Scan for the cell matching the given text and deliver its [x, y] coordinate at center. 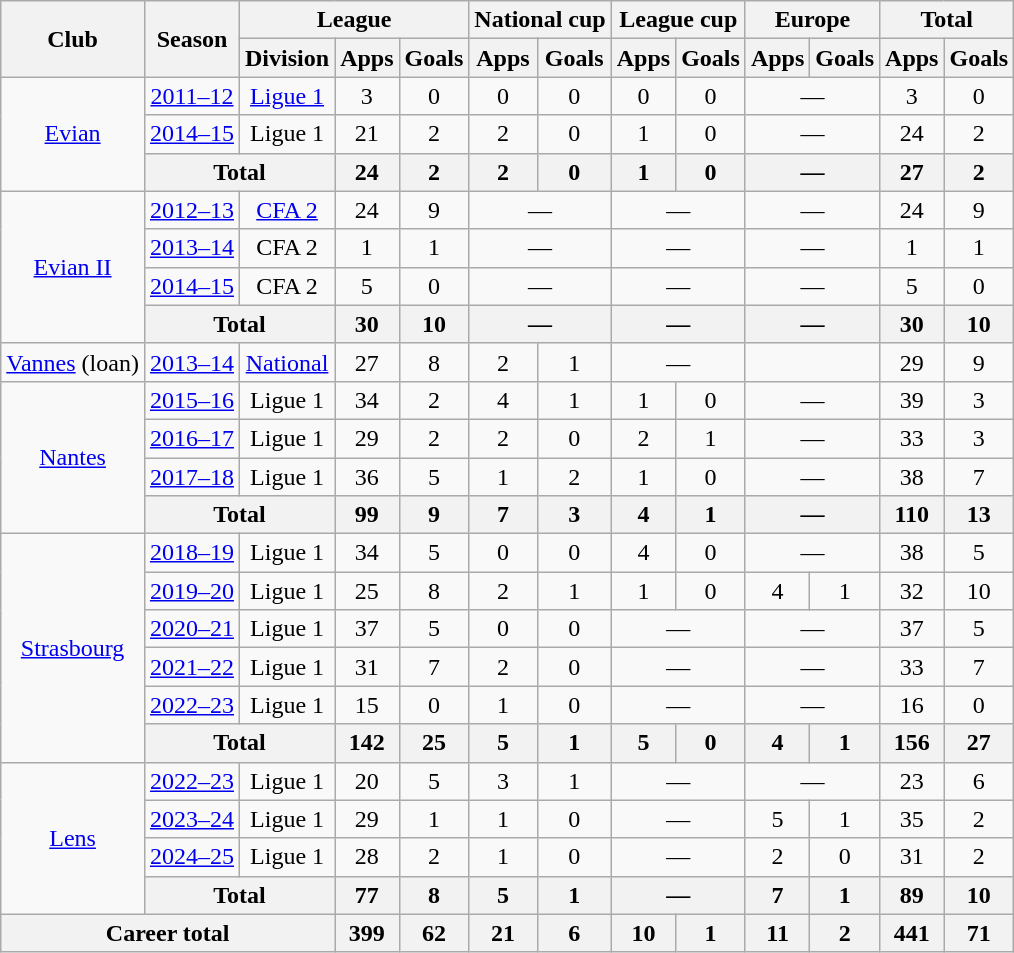
32 [912, 591]
Division [288, 58]
2017–18 [192, 477]
Career total [168, 933]
2011–12 [192, 96]
156 [912, 743]
Season [192, 39]
89 [912, 895]
League [354, 20]
71 [979, 933]
15 [367, 705]
Evian II [73, 267]
2020–21 [192, 629]
Nantes [73, 457]
99 [367, 515]
National [288, 362]
23 [912, 781]
11 [777, 933]
2021–22 [192, 667]
Club [73, 39]
399 [367, 933]
2018–19 [192, 553]
Vannes (loan) [73, 362]
2024–25 [192, 857]
20 [367, 781]
2012–13 [192, 210]
35 [912, 819]
28 [367, 857]
16 [912, 705]
Lens [73, 838]
36 [367, 477]
Strasbourg [73, 648]
39 [912, 400]
2016–17 [192, 438]
Europe [812, 20]
77 [367, 895]
2023–24 [192, 819]
Evian [73, 134]
National cup [540, 20]
League cup [678, 20]
2015–16 [192, 400]
110 [912, 515]
13 [979, 515]
441 [912, 933]
62 [434, 933]
142 [367, 743]
2019–20 [192, 591]
